Return [X, Y] of the center of cell containing provided text 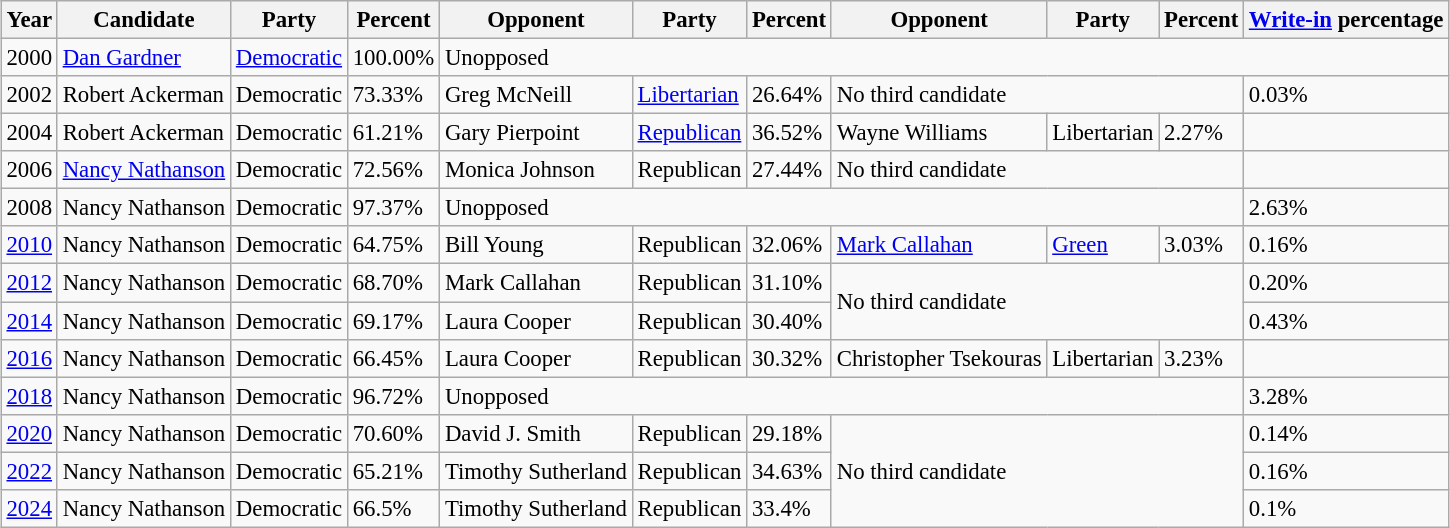
2008 [29, 208]
Dan Gardner [144, 57]
61.21% [393, 133]
27.44% [790, 170]
2012 [29, 283]
0.20% [1346, 283]
Christopher Tsekouras [938, 358]
Year [29, 20]
26.64% [790, 95]
David J. Smith [536, 433]
Gary Pierpoint [536, 133]
2006 [29, 170]
73.33% [393, 95]
2000 [29, 57]
Wayne Williams [938, 133]
69.17% [393, 321]
68.70% [393, 283]
0.1% [1346, 508]
3.23% [1202, 358]
2.27% [1202, 133]
32.06% [790, 245]
96.72% [393, 396]
Greg McNeill [536, 95]
36.52% [790, 133]
64.75% [393, 245]
2.63% [1346, 208]
66.5% [393, 508]
34.63% [790, 471]
Green [1103, 245]
0.03% [1346, 95]
0.14% [1346, 433]
29.18% [790, 433]
30.32% [790, 358]
2014 [29, 321]
3.03% [1202, 245]
97.37% [393, 208]
30.40% [790, 321]
Monica Johnson [536, 170]
Candidate [144, 20]
2024 [29, 508]
2002 [29, 95]
2022 [29, 471]
2010 [29, 245]
Write-in percentage [1346, 20]
3.28% [1346, 396]
100.00% [393, 57]
Bill Young [536, 245]
2018 [29, 396]
65.21% [393, 471]
2004 [29, 133]
33.4% [790, 508]
70.60% [393, 433]
2020 [29, 433]
31.10% [790, 283]
2016 [29, 358]
0.43% [1346, 321]
72.56% [393, 170]
66.45% [393, 358]
